Provide the [X, Y] coordinate of the cell's center where the given text is located.  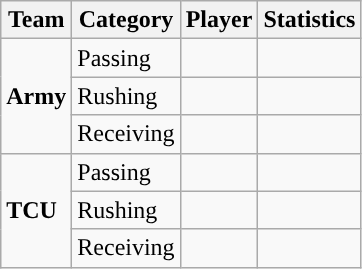
Category [126, 20]
Army [36, 96]
Player [219, 20]
Statistics [310, 20]
TCU [36, 210]
Team [36, 20]
